Identify which cell holds the provided text, then report its [x, y] central coordinate. 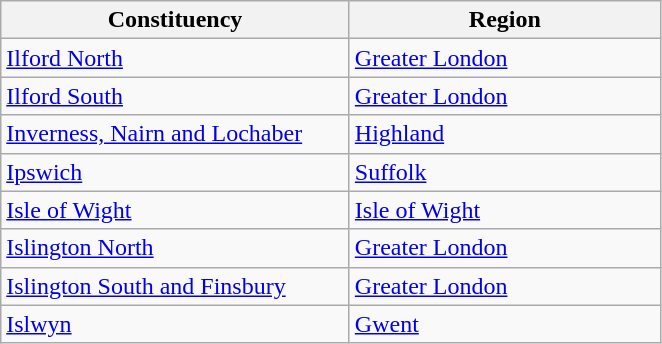
Suffolk [504, 172]
Islington South and Finsbury [176, 286]
Highland [504, 134]
Islwyn [176, 324]
Region [504, 20]
Constituency [176, 20]
Ipswich [176, 172]
Gwent [504, 324]
Ilford North [176, 58]
Islington North [176, 248]
Ilford South [176, 96]
Inverness, Nairn and Lochaber [176, 134]
